Return the [x, y] coordinate for the center point of the cell that contains the specified text.  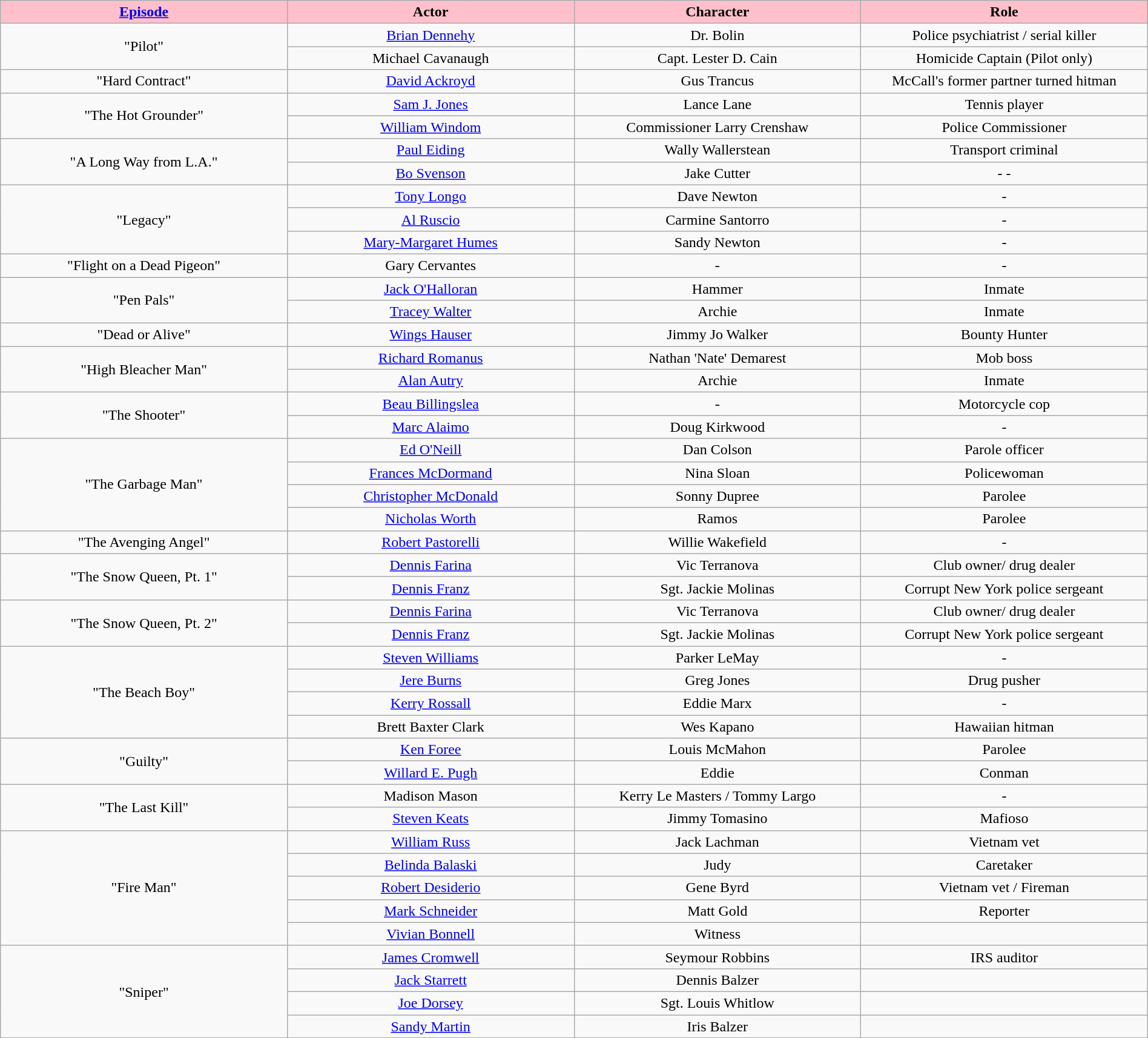
Jake Cutter [717, 173]
Jimmy Jo Walker [717, 335]
Matt Gold [717, 911]
Hawaiian hitman [1005, 727]
Hammer [717, 289]
Commissioner Larry Crenshaw [717, 127]
Kerry Le Masters / Tommy Largo [717, 796]
Robert Desiderio [431, 888]
Eddie [717, 773]
Drug pusher [1005, 681]
Seymour Robbins [717, 957]
Transport criminal [1005, 150]
Belinda Balaski [431, 865]
Gus Trancus [717, 81]
Richard Romanus [431, 358]
Dan Colson [717, 450]
Parker LeMay [717, 657]
Homicide Captain (Pilot only) [1005, 58]
Dr. Bolin [717, 35]
Vietnam vet / Fireman [1005, 888]
Wings Hauser [431, 335]
Mary-Margaret Humes [431, 242]
William Windom [431, 127]
Wes Kapano [717, 727]
Tennis player [1005, 104]
"Guilty" [144, 761]
Police Commissioner [1005, 127]
Conman [1005, 773]
Tracey Walter [431, 312]
Mafioso [1005, 819]
"Pilot" [144, 47]
"Dead or Alive" [144, 335]
"High Bleacher Man" [144, 369]
Ed O'Neill [431, 450]
Frances McDormand [431, 473]
IRS auditor [1005, 957]
"The Hot Grounder" [144, 116]
Bo Svenson [431, 173]
Ramos [717, 519]
Steven Williams [431, 657]
McCall's former partner turned hitman [1005, 81]
Jere Burns [431, 681]
David Ackroyd [431, 81]
Mob boss [1005, 358]
Beau Billingslea [431, 404]
Jack Starrett [431, 980]
Gene Byrd [717, 888]
Iris Balzer [717, 1026]
Jack O'Halloran [431, 289]
"Legacy" [144, 219]
Dennis Balzer [717, 980]
Eddie Marx [717, 704]
"The Snow Queen, Pt. 1" [144, 577]
Tony Longo [431, 196]
"Pen Pals" [144, 300]
Vietnam vet [1005, 842]
Paul Eiding [431, 150]
Doug Kirkwood [717, 427]
Nathan 'Nate' Demarest [717, 358]
"A Long Way from L.A." [144, 162]
"The Shooter" [144, 415]
Ken Foree [431, 750]
Al Ruscio [431, 219]
Nicholas Worth [431, 519]
"Hard Contract" [144, 81]
Parole officer [1005, 450]
Judy [717, 865]
Jack Lachman [717, 842]
Christopher McDonald [431, 496]
Marc Alaimo [431, 427]
Michael Cavanaugh [431, 58]
Reporter [1005, 911]
"The Avenging Angel" [144, 542]
Caretaker [1005, 865]
Madison Mason [431, 796]
Sandy Newton [717, 242]
Carmine Santorro [717, 219]
Police psychiatrist / serial killer [1005, 35]
Brian Dennehy [431, 35]
Sam J. Jones [431, 104]
Dave Newton [717, 196]
"The Beach Boy" [144, 692]
Nina Sloan [717, 473]
James Cromwell [431, 957]
Bounty Hunter [1005, 335]
Sonny Dupree [717, 496]
"Flight on a Dead Pigeon" [144, 265]
"The Garbage Man" [144, 484]
"The Snow Queen, Pt. 2" [144, 623]
- - [1005, 173]
Louis McMahon [717, 750]
Alan Autry [431, 381]
William Russ [431, 842]
Policewoman [1005, 473]
Character [717, 12]
Actor [431, 12]
Robert Pastorelli [431, 542]
Lance Lane [717, 104]
"The Last Kill" [144, 807]
Steven Keats [431, 819]
Joe Dorsey [431, 1003]
Capt. Lester D. Cain [717, 58]
Willard E. Pugh [431, 773]
Greg Jones [717, 681]
Mark Schneider [431, 911]
Brett Baxter Clark [431, 727]
Witness [717, 934]
Motorcycle cop [1005, 404]
Vivian Bonnell [431, 934]
Willie Wakefield [717, 542]
Episode [144, 12]
Jimmy Tomasino [717, 819]
Sandy Martin [431, 1026]
Gary Cervantes [431, 265]
Sgt. Louis Whitlow [717, 1003]
Kerry Rossall [431, 704]
"Sniper" [144, 991]
Wally Wallerstean [717, 150]
Role [1005, 12]
"Fire Man" [144, 888]
